Output the [x, y] coordinate of the center of the cell containing the given text.  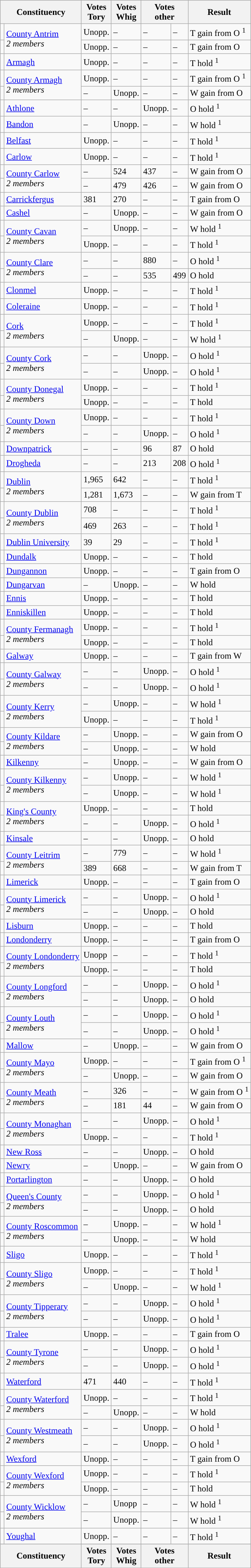
524 [126, 172]
County Monaghan2 members [43, 1129]
1,673 [126, 495]
County Wexford2 members [43, 1481]
779 [126, 853]
96 [156, 449]
County Meath2 members [43, 1097]
263 [126, 526]
Kilkenny [43, 762]
Ennis [43, 598]
29 [126, 542]
181 [126, 1106]
County Donegal2 members [43, 394]
County Down2 members [43, 425]
471 [96, 1381]
County Londonderry2 members [43, 962]
County Armagh2 members [43, 85]
County Wicklow2 members [43, 1512]
Waterford [43, 1381]
Coleraine [43, 306]
87 [180, 449]
County Galway2 members [43, 679]
499 [180, 275]
W gain from O 1 [219, 1091]
Enniskillen [43, 612]
Sligo [43, 1255]
Armagh [43, 62]
County Tyrone2 members [43, 1357]
381 [96, 199]
Youghal [43, 1536]
Dungannon [43, 571]
Dundalk [43, 557]
County Limerick2 members [43, 904]
437 [156, 172]
County Fermanagh2 members [43, 634]
County Antrim2 members [43, 39]
Drogheda [43, 464]
Belfast [43, 141]
Mallow [43, 1046]
1,281 [96, 495]
County Kerry2 members [43, 711]
County Waterford2 members [43, 1404]
Downpatrick [43, 449]
County Longford2 members [43, 991]
208 [180, 464]
King's County2 members [43, 816]
642 [126, 480]
Cashel [43, 213]
270 [126, 199]
Tralee [43, 1334]
County Clare2 members [43, 267]
668 [126, 868]
County Westmeath2 members [43, 1436]
Carrickfergus [43, 199]
Dublin2 members [43, 486]
326 [126, 1091]
County Carlow2 members [43, 179]
New Ross [43, 1152]
County Leitrim2 members [43, 860]
426 [156, 185]
389 [96, 868]
County Sligo2 members [43, 1279]
440 [126, 1381]
469 [96, 526]
Bandon [43, 124]
County Cavan2 members [43, 236]
Dublin University [43, 542]
County Kildare2 members [43, 741]
County Mayo2 members [43, 1068]
Queen's County2 members [43, 1201]
Dungarvan [43, 585]
County Roscommon2 members [43, 1232]
Kinsale [43, 838]
44 [156, 1106]
Lisburn [43, 926]
708 [96, 509]
Wexford [43, 1459]
39 [96, 542]
County Dublin2 members [43, 517]
535 [156, 275]
County Tipperary2 members [43, 1311]
Newry [43, 1166]
Galway [43, 656]
1,965 [96, 480]
Portarlington [43, 1179]
Athlone [43, 108]
Cork2 members [43, 331]
Londonderry [43, 939]
County Cork2 members [43, 363]
County Louth2 members [43, 1023]
213 [156, 464]
479 [126, 185]
T gain from W [219, 656]
Clonmel [43, 290]
County Kilkenny2 members [43, 785]
880 [156, 261]
Carlow [43, 157]
Limerick [43, 882]
